Output the [X, Y] coordinate of the center of the cell containing the given text.  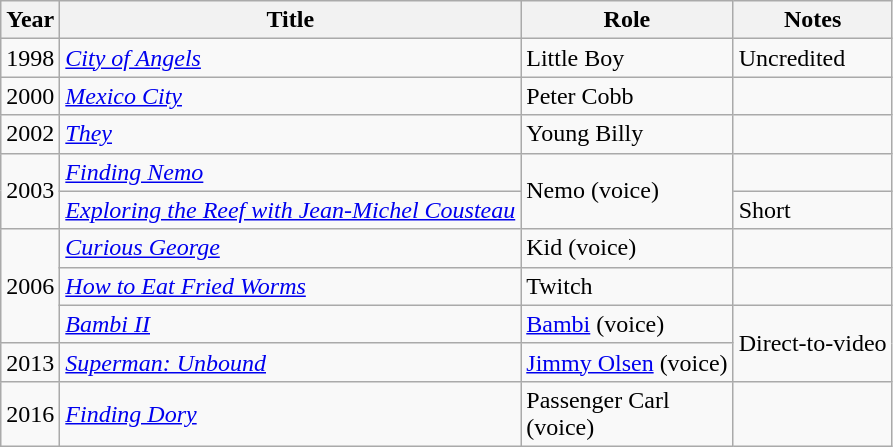
Bambi (voice) [627, 324]
Passenger Carl (voice) [627, 414]
2003 [30, 191]
Peter Cobb [627, 96]
Superman: Unbound [290, 362]
How to Eat Fried Worms [290, 286]
Nemo (voice) [627, 191]
Uncredited [812, 58]
They [290, 134]
2006 [30, 286]
Kid (voice) [627, 248]
Year [30, 20]
Bambi II [290, 324]
Finding Nemo [290, 172]
Mexico City [290, 96]
Jimmy Olsen (voice) [627, 362]
Short [812, 210]
2016 [30, 414]
Little Boy [627, 58]
2013 [30, 362]
Notes [812, 20]
Young Billy [627, 134]
2002 [30, 134]
1998 [30, 58]
Role [627, 20]
City of Angels [290, 58]
Title [290, 20]
Exploring the Reef with Jean-Michel Cousteau [290, 210]
Twitch [627, 286]
Direct-to-video [812, 343]
2000 [30, 96]
Curious George [290, 248]
Finding Dory [290, 414]
